Capture the cell that displays the provided text and extract its [X, Y] central coordinate. 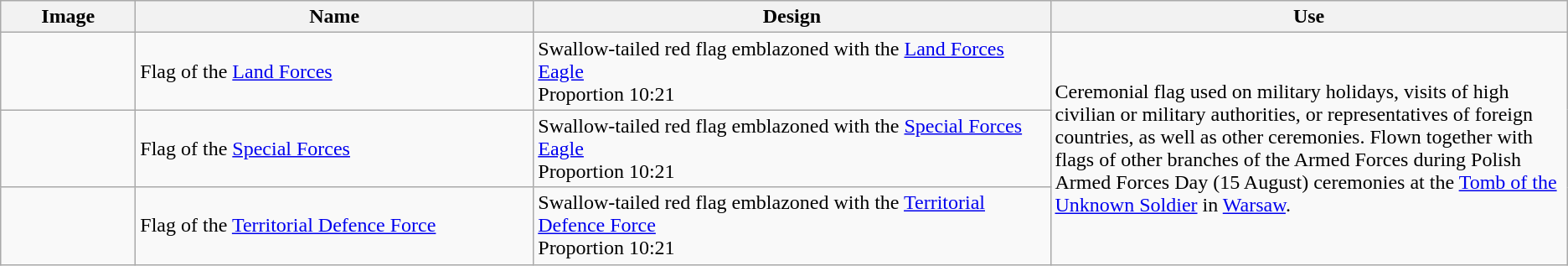
Image [69, 17]
Swallow-tailed red flag emblazoned with the Special Forces Eagle Proportion 10:21 [792, 149]
Swallow-tailed red flag emblazoned with the Territorial Defence Force Proportion 10:21 [792, 226]
Design [792, 17]
Flag of the Special Forces [335, 149]
Flag of the Territorial Defence Force [335, 226]
Swallow-tailed red flag emblazoned with the Land Forces Eagle Proportion 10:21 [792, 71]
Use [1308, 17]
Flag of the Land Forces [335, 71]
Name [335, 17]
